Return [X, Y] of the center of cell containing provided text 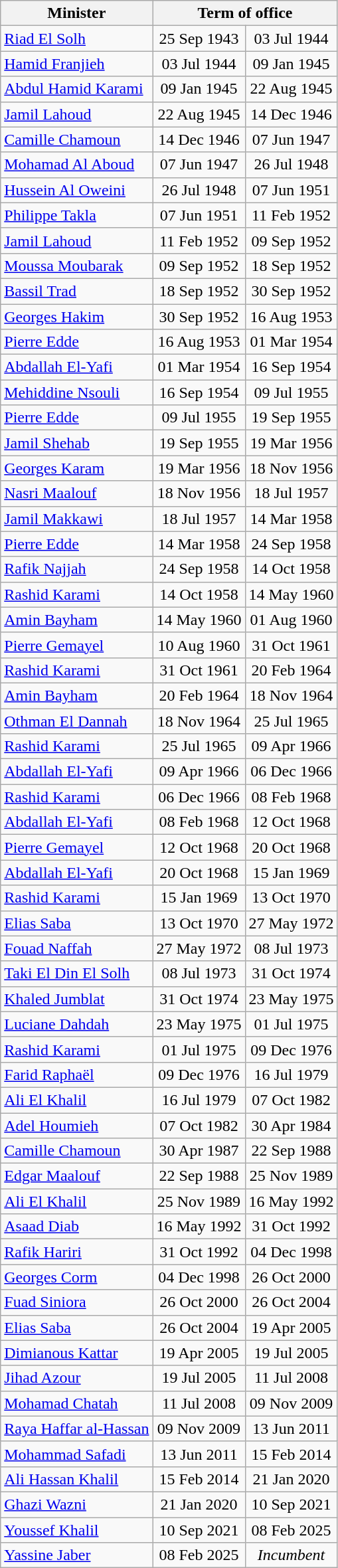
Moussa Moubarak [77, 266]
Bassil Trad [77, 291]
Term of office [245, 13]
Jamil Makkawi [77, 519]
Asaad Diab [77, 1227]
Dimianous Kattar [77, 1353]
Edgar Maalouf [77, 1176]
Jamil Shehab [77, 443]
Taki El Din El Solh [77, 974]
Abdul Hamid Karami [77, 89]
Khaled Jumblat [77, 999]
Mohamad Chatah [77, 1403]
Fouad Naffah [77, 948]
10 Aug 1960 [199, 645]
30 Apr 1984 [291, 1126]
Nasri Maalouf [77, 493]
Philippe Takla [77, 215]
Jihad Azour [77, 1378]
Adel Houmieh [77, 1126]
Fuad Siniora [77, 1302]
Mohamad Al Aboud [77, 165]
Hussein Al Oweini [77, 190]
Ghazi Wazni [77, 1504]
Luciane Dahdah [77, 1024]
Georges Corm [77, 1277]
Georges Hakim [77, 317]
Rafik Hariri [77, 1252]
Hamid Franjieh [77, 64]
Riad El Solh [77, 39]
Mohammad Safadi [77, 1454]
Yassine Jaber [77, 1555]
Youssef Khalil [77, 1529]
Rafik Najjah [77, 569]
Mehiddine Nsouli [77, 392]
30 Apr 1987 [199, 1151]
Georges Karam [77, 468]
Farid Raphaël [77, 1075]
Othman El Dannah [77, 721]
Ali Hassan Khalil [77, 1479]
Raya Haffar al-Hassan [77, 1429]
01 Aug 1960 [291, 620]
Incumbent [291, 1555]
Minister [77, 13]
25 Sep 1943 [199, 39]
